Determine the (X, Y) coordinate at the center of the cell enclosing the given text.  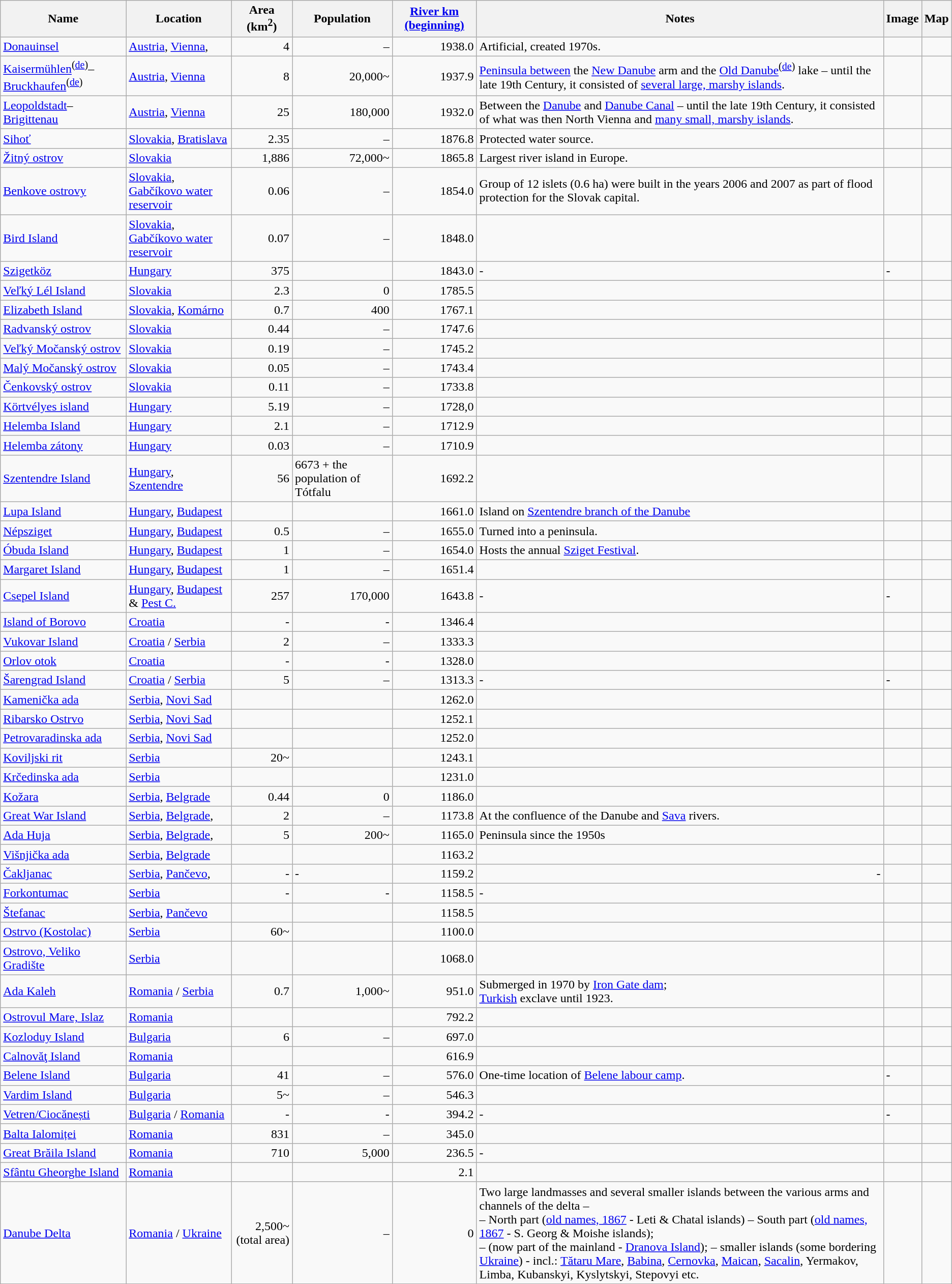
Austria, Vienna, (179, 46)
Serbia, Pančevo (179, 913)
Čakljanac (63, 874)
1785.5 (434, 290)
1643.8 (434, 596)
Serbia, Pančevo, (179, 874)
Szigetköz (63, 271)
1231.0 (434, 777)
Malý Močanský ostrov (63, 368)
1173.8 (434, 815)
200~ (343, 835)
Kamenička ada (63, 699)
1937.9 (434, 76)
257 (262, 596)
2.35 (262, 138)
180,000 (343, 112)
5,000 (343, 1153)
1,886 (262, 158)
5~ (262, 1095)
Ada Huja (63, 835)
1938.0 (434, 46)
Slovakia, Komárno (179, 310)
394.2 (434, 1114)
Submerged in 1970 by Iron Gate dam;Turkish exclave until 1923. (680, 991)
697.0 (434, 1037)
Sfântu Gheorghe Island (63, 1172)
951.0 (434, 991)
0.11 (262, 387)
Turned into a peninsula. (680, 531)
400 (343, 310)
2,500~(total area) (262, 1233)
1692.2 (434, 478)
Area (km2) (262, 19)
Donauinsel (63, 46)
1733.8 (434, 387)
Veľký Lél Island (63, 290)
25 (262, 112)
0.07 (262, 238)
Čenkovský ostrov (63, 387)
Štefanac (63, 913)
Great War Island (63, 815)
Körtvélyes island (63, 406)
170,000 (343, 596)
Koviljski rit (63, 757)
0.19 (262, 348)
1865.8 (434, 158)
1262.0 (434, 699)
0.03 (262, 445)
Peninsula since the 1950s (680, 835)
Vukovar Island (63, 641)
1848.0 (434, 238)
Bulgaria / Romania (179, 1114)
Vetren/Ciocănești (63, 1114)
1186.0 (434, 796)
Hungary, Budapest & Pest C. (179, 596)
1313.3 (434, 680)
1654.0 (434, 550)
0.5 (262, 531)
1,000~ (343, 991)
1333.3 (434, 641)
Radvanský ostrov (63, 329)
Location (179, 19)
Žitný ostrov (63, 158)
2.3 (262, 290)
Veľký Močanský ostrov (63, 348)
Belene Island (63, 1075)
1651.4 (434, 570)
1745.2 (434, 348)
1243.1 (434, 757)
One-time location of Belene labour camp. (680, 1075)
Helemba zátony (63, 445)
1252.0 (434, 738)
Benkove ostrovy (63, 191)
Szentendre Island (63, 478)
0.05 (262, 368)
1710.9 (434, 445)
Óbuda Island (63, 550)
Name (63, 19)
Between the Danube and Danube Canal – until the late 19th Century, it consisted of what was then North Vienna and many small, marshy islands. (680, 112)
1876.8 (434, 138)
0.06 (262, 191)
Peninsula between the New Danube arm and the Old Danube(de) lake – until the late 19th Century, it consisted of several large, marshy islands. (680, 76)
Višnjička ada (63, 854)
Sihoť (63, 138)
41 (262, 1075)
Orlov otok (63, 661)
Ostrvo (Kostolac) (63, 932)
1728,0 (434, 406)
Island on Szentendre branch of the Danube (680, 511)
1163.2 (434, 854)
Group of 12 islets (0.6 ha) were built in the years 2006 and 2007 as part of flood protection for the Slovak capital. (680, 191)
1328.0 (434, 661)
56 (262, 478)
Island of Borovo (63, 622)
Lupa Island (63, 511)
1661.0 (434, 511)
Forkontumac (63, 893)
Balta Ialomiței (63, 1133)
Vardim Island (63, 1095)
20,000~ (343, 76)
546.3 (434, 1095)
375 (262, 271)
1743.4 (434, 368)
Largest river island in Europe. (680, 158)
Great Brăila Island (63, 1153)
1100.0 (434, 932)
Calnovăţ Island (63, 1056)
Romania / Serbia (179, 991)
Krčedinska ada (63, 777)
Slovakia, Bratislava (179, 138)
1712.9 (434, 426)
Map (937, 19)
River km (beginning) (434, 19)
6 (262, 1037)
Ada Kaleh (63, 991)
Csepel Island (63, 596)
8 (262, 76)
236.5 (434, 1153)
Margaret Island (63, 570)
Helemba Island (63, 426)
Image (902, 19)
1068.0 (434, 958)
60~ (262, 932)
Danube Delta (63, 1233)
1165.0 (434, 835)
Kozloduy Island (63, 1037)
Kožara (63, 796)
20~ (262, 757)
616.9 (434, 1056)
Notes (680, 19)
1843.0 (434, 271)
Ribarsko Ostrvo (63, 719)
4 (262, 46)
Petrovaradinska ada (63, 738)
1346.4 (434, 622)
831 (262, 1133)
Romania / Ukraine (179, 1233)
1252.1 (434, 719)
Protected water source. (680, 138)
Hungary, Szentendre (179, 478)
792.2 (434, 1017)
1747.6 (434, 329)
576.0 (434, 1075)
Ostrovul Mare, Islaz (63, 1017)
1932.0 (434, 112)
Population (343, 19)
345.0 (434, 1133)
At the confluence of the Danube and Sava rivers. (680, 815)
710 (262, 1153)
1655.0 (434, 531)
1767.1 (434, 310)
72,000~ (343, 158)
Népsziget (63, 531)
5.19 (262, 406)
Bird Island (63, 238)
6673 + the population of Tótfalu (343, 478)
Leopoldstadt–Brigittenau (63, 112)
Hosts the annual Sziget Festival. (680, 550)
Kaisermühlen(de)–Bruckhaufen(de) (63, 76)
Elizabeth Island (63, 310)
1854.0 (434, 191)
Artificial, created 1970s. (680, 46)
1159.2 (434, 874)
Ostrovo, Veliko Gradište (63, 958)
Šarengrad Island (63, 680)
